Identify which cell holds the provided text, then report its (x, y) central coordinate. 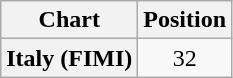
Italy (FIMI) (70, 58)
Position (185, 20)
32 (185, 58)
Chart (70, 20)
